For the text-containing cell, return its midpoint in (X, Y) coordinate format. 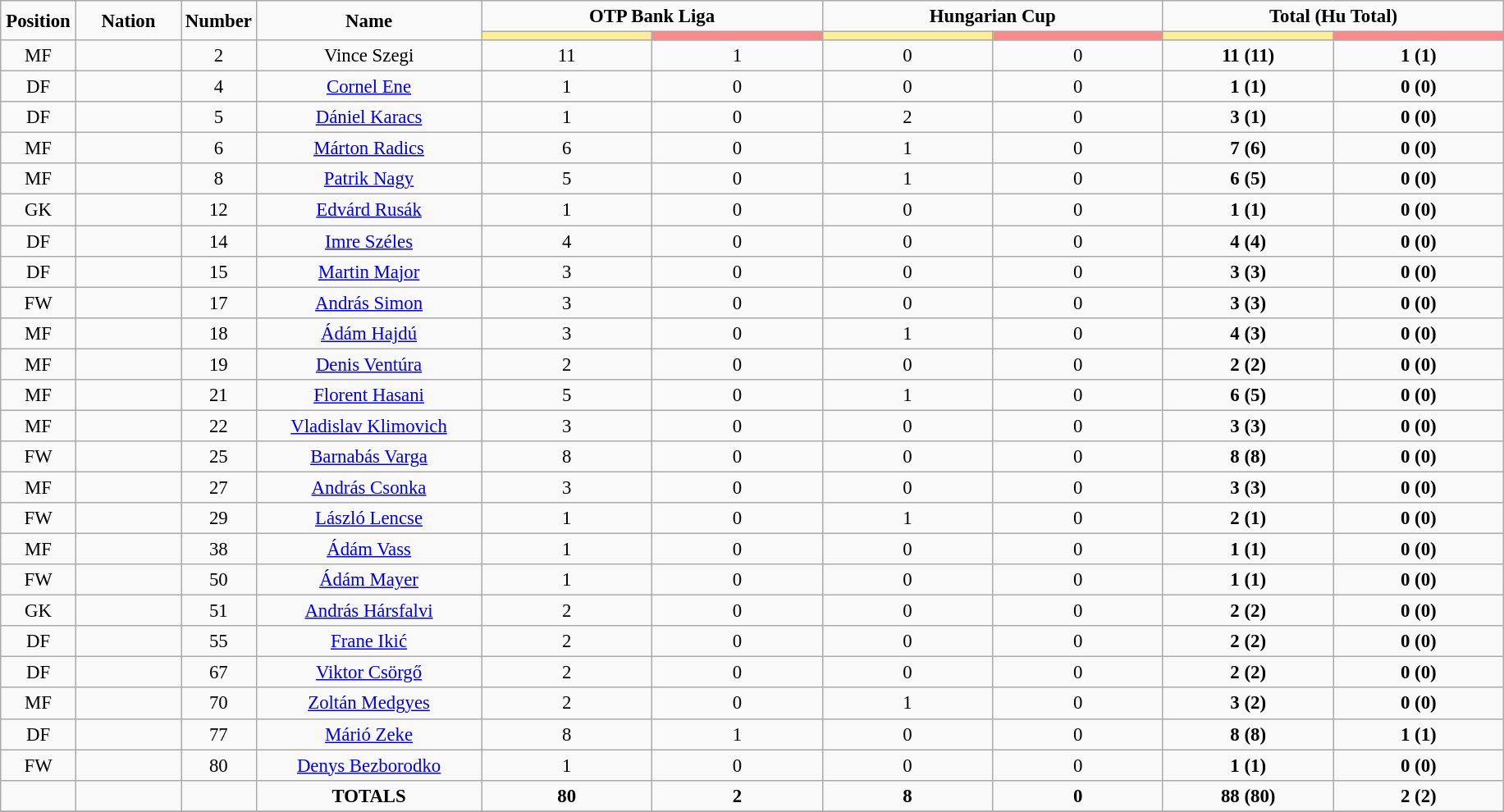
Vince Szegi (369, 56)
Zoltán Medgyes (369, 704)
Márió Zeke (369, 734)
Imre Széles (369, 241)
50 (219, 580)
4 (3) (1248, 333)
Frane Ikić (369, 641)
55 (219, 641)
Barnabás Varga (369, 457)
14 (219, 241)
29 (219, 518)
Total (Hu Total) (1333, 16)
4 (4) (1248, 241)
70 (219, 704)
19 (219, 364)
11 (567, 56)
Martin Major (369, 271)
Denis Ventúra (369, 364)
77 (219, 734)
Ádám Hajdú (369, 333)
András Csonka (369, 487)
2 (1) (1248, 518)
Ádám Mayer (369, 580)
TOTALS (369, 796)
7 (6) (1248, 148)
Nation (128, 21)
Vladislav Klimovich (369, 426)
67 (219, 673)
3 (1) (1248, 117)
22 (219, 426)
11 (11) (1248, 56)
27 (219, 487)
OTP Bank Liga (651, 16)
Number (219, 21)
25 (219, 457)
15 (219, 271)
51 (219, 611)
88 (80) (1248, 796)
Hungarian Cup (993, 16)
Florent Hasani (369, 395)
Edvárd Rusák (369, 210)
Márton Radics (369, 148)
Name (369, 21)
Position (39, 21)
Dániel Karacs (369, 117)
17 (219, 303)
Patrik Nagy (369, 180)
András Simon (369, 303)
12 (219, 210)
Cornel Ene (369, 87)
Ádám Vass (369, 550)
21 (219, 395)
Viktor Csörgő (369, 673)
András Hársfalvi (369, 611)
László Lencse (369, 518)
Denys Bezborodko (369, 765)
18 (219, 333)
38 (219, 550)
3 (2) (1248, 704)
